Provide the [X, Y] coordinate of the cell's center where the given text is located.  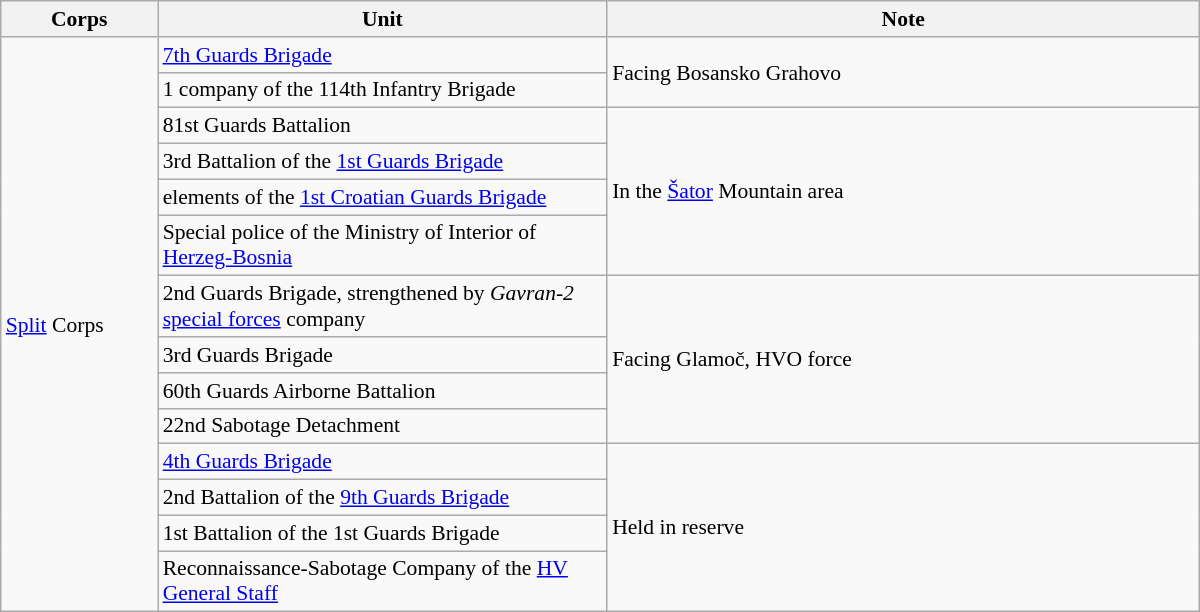
7th Guards Brigade [382, 55]
Reconnaissance-Sabotage Company of the HV General Staff [382, 582]
3rd Battalion of the 1st Guards Brigade [382, 162]
Unit [382, 19]
Note [903, 19]
22nd Sabotage Detachment [382, 426]
4th Guards Brigade [382, 462]
Held in reserve [903, 528]
Facing Bosansko Grahovo [903, 72]
elements of the 1st Croatian Guards Brigade [382, 197]
Facing Glamoč, HVO force [903, 360]
1st Battalion of the 1st Guards Brigade [382, 533]
Corps [80, 19]
1 company of the 114th Infantry Brigade [382, 90]
Special police of the Ministry of Interior of Herzeg-Bosnia [382, 246]
3rd Guards Brigade [382, 355]
81st Guards Battalion [382, 126]
Split Corps [80, 324]
60th Guards Airborne Battalion [382, 391]
2nd Battalion of the 9th Guards Brigade [382, 498]
2nd Guards Brigade, strengthened by Gavran-2 special forces company [382, 306]
In the Šator Mountain area [903, 192]
